From the cell containing the given text, extract its center point as (X, Y) coordinate. 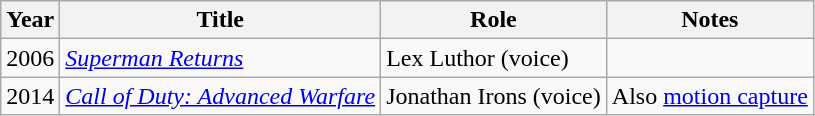
Lex Luthor (voice) (494, 58)
Also motion capture (710, 96)
Role (494, 20)
2014 (30, 96)
Jonathan Irons (voice) (494, 96)
Year (30, 20)
Superman Returns (220, 58)
Notes (710, 20)
Call of Duty: Advanced Warfare (220, 96)
2006 (30, 58)
Title (220, 20)
